Capture the cell that displays the provided text and extract its (X, Y) central coordinate. 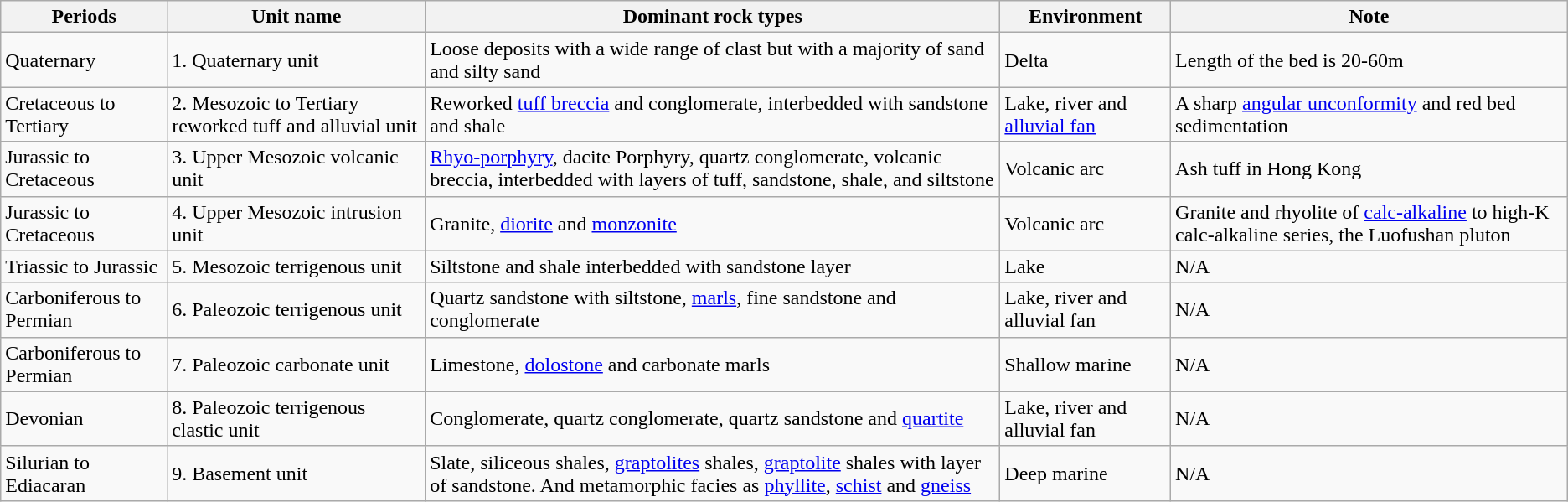
A sharp angular unconformity and red bed sedimentation (1369, 114)
Rhyo-porphyry, dacite Porphyry, quartz conglomerate, volcanic breccia, interbedded with layers of tuff, sandstone, shale, and siltstone (713, 169)
Unit name (297, 17)
Conglomerate, quartz conglomerate, quartz sandstone and quartite (713, 419)
Lake (1086, 267)
Granite, diorite and monzonite (713, 223)
Limestone, dolostone and carbonate marls (713, 364)
Deep marine (1086, 473)
Silurian to Ediacaran (84, 473)
Slate, siliceous shales, graptolites shales, graptolite shales with layer of sandstone. And metamorphic facies as phyllite, schist and gneiss (713, 473)
Ash tuff in Hong Kong (1369, 169)
Granite and rhyolite of calc-alkaline to high-K calc-alkaline series, the Luofushan pluton (1369, 223)
Delta (1086, 60)
3. Upper Mesozoic volcanic unit (297, 169)
7. Paleozoic carbonate unit (297, 364)
8. Paleozoic terrigenous clastic unit (297, 419)
Siltstone and shale interbedded with sandstone layer (713, 267)
Reworked tuff breccia and conglomerate, interbedded with sandstone and shale (713, 114)
Cretaceous to Tertiary (84, 114)
6. Paleozoic terrigenous unit (297, 310)
Dominant rock types (713, 17)
5. Mesozoic terrigenous unit (297, 267)
Quartz sandstone with siltstone, marls, fine sandstone and conglomerate (713, 310)
1. Quaternary unit (297, 60)
2. Mesozoic to Tertiary reworked tuff and alluvial unit (297, 114)
Loose deposits with a wide range of clast but with a majority of sand and silty sand (713, 60)
9. Basement unit (297, 473)
Length of the bed is 20-60m (1369, 60)
Periods (84, 17)
Triassic to Jurassic (84, 267)
Devonian (84, 419)
Note (1369, 17)
4. Upper Mesozoic intrusion unit (297, 223)
Environment (1086, 17)
Quaternary (84, 60)
Shallow marine (1086, 364)
